Capture the cell that displays the provided text and extract its (X, Y) central coordinate. 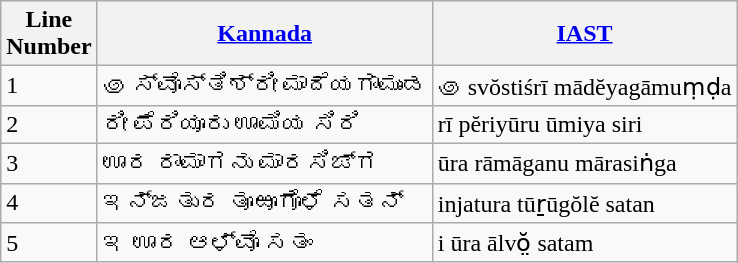
2 (49, 124)
ಇನ್ಜತುರ ತೂಱೂಗೊಳೆ ಸತನ್ (264, 203)
ಇ ಊರ ಆಳ್ವೊ ಸತಂ (264, 243)
಄ ಸ್ವೊಸ್ತಿಶ್ರೀ ಮಾದೆಯಗಾಮುಂಡ (264, 86)
4 (49, 203)
಄ svŏstiśrī mādĕyagāmuṃḍa (584, 86)
1 (49, 86)
i ūra ālvŏ̤ satam (584, 243)
LineNumber (49, 34)
5 (49, 243)
injatura tūṟūgŏlĕ satan (584, 203)
ರೀ ಪೆರಿಯೂರು ಊಮಿಯ ಸಿರಿ (264, 124)
3 (49, 163)
Kannada (264, 34)
ūra rāmāganu mārasiṅga (584, 163)
ಊರ ರಾಮಾಗನು ಮಾರಸಿಙ್ಗ (264, 163)
rī pĕriyūru ūmiya siri (584, 124)
IAST (584, 34)
